Determine the (x, y) coordinate at the center of the cell enclosing the given text.  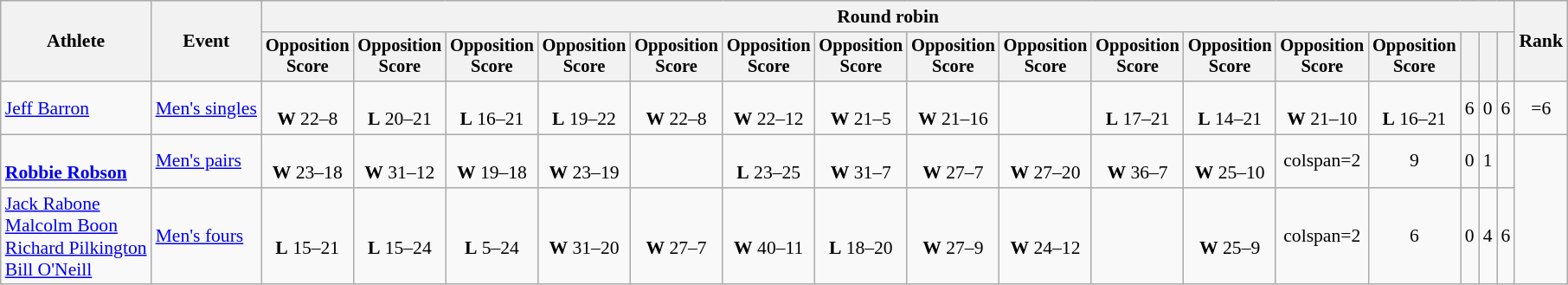
Athlete (76, 42)
W 27–9 (954, 236)
W 21–10 (1322, 107)
Jeff Barron (76, 107)
Men's singles (206, 107)
W 25–9 (1231, 236)
1 (1488, 161)
Men's fours (206, 236)
W 19–18 (492, 161)
Event (206, 42)
W 21–16 (954, 107)
L 14–21 (1231, 107)
W 21–5 (860, 107)
W 40–11 (768, 236)
W 31–20 (585, 236)
W 31–7 (860, 161)
Rank (1540, 42)
W 24–12 (1045, 236)
Robbie Robson (76, 161)
L 15–21 (308, 236)
=6 (1540, 107)
Men's pairs (206, 161)
W 25–10 (1231, 161)
L 5–24 (492, 236)
W 31–12 (400, 161)
W 22–12 (768, 107)
W 27–20 (1045, 161)
L 19–22 (585, 107)
L 18–20 (860, 236)
9 (1414, 161)
L 15–24 (400, 236)
W 23–18 (308, 161)
Jack RaboneMalcolm BoonRichard PilkingtonBill O'Neill (76, 236)
W 36–7 (1137, 161)
L 23–25 (768, 161)
Round robin (888, 16)
L 17–21 (1137, 107)
4 (1488, 236)
L 20–21 (400, 107)
W 23–19 (585, 161)
